Identify which cell holds the provided text, then report its (x, y) central coordinate. 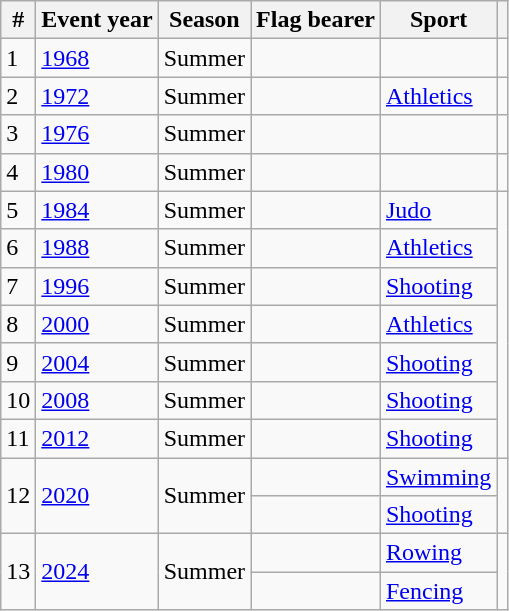
5 (18, 210)
1996 (97, 286)
7 (18, 286)
Judo (438, 210)
2 (18, 96)
1980 (97, 172)
2024 (97, 572)
1972 (97, 96)
9 (18, 362)
2000 (97, 324)
Season (204, 20)
# (18, 20)
10 (18, 400)
Swimming (438, 477)
Event year (97, 20)
11 (18, 438)
6 (18, 248)
3 (18, 134)
12 (18, 496)
8 (18, 324)
2020 (97, 496)
1976 (97, 134)
Flag bearer (316, 20)
Sport (438, 20)
13 (18, 572)
2004 (97, 362)
2012 (97, 438)
1984 (97, 210)
Rowing (438, 553)
2008 (97, 400)
1 (18, 58)
1968 (97, 58)
4 (18, 172)
Fencing (438, 591)
1988 (97, 248)
